For the text-containing cell, return its midpoint in (x, y) coordinate format. 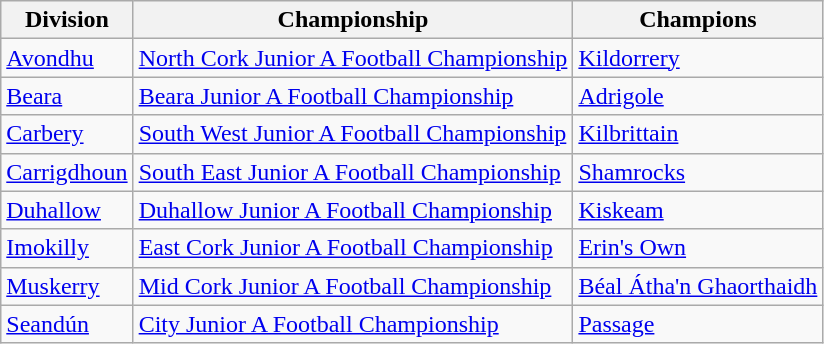
Imokilly (67, 248)
Division (67, 20)
Shamrocks (698, 172)
Seandún (67, 324)
Adrigole (698, 96)
Kiskeam (698, 210)
Duhallow (67, 210)
Kildorrery (698, 58)
Mid Cork Junior A Football Championship (353, 286)
Champions (698, 20)
Beara (67, 96)
Carbery (67, 134)
Beara Junior A Football Championship (353, 96)
Passage (698, 324)
North Cork Junior A Football Championship (353, 58)
Avondhu (67, 58)
South West Junior A Football Championship (353, 134)
Erin's Own (698, 248)
Championship (353, 20)
Kilbrittain (698, 134)
South East Junior A Football Championship (353, 172)
Muskerry (67, 286)
Duhallow Junior A Football Championship (353, 210)
East Cork Junior A Football Championship (353, 248)
Carrigdhoun (67, 172)
City Junior A Football Championship (353, 324)
Béal Átha'n Ghaorthaidh (698, 286)
